Locate the cell with the specified text and output its (X, Y) center coordinate. 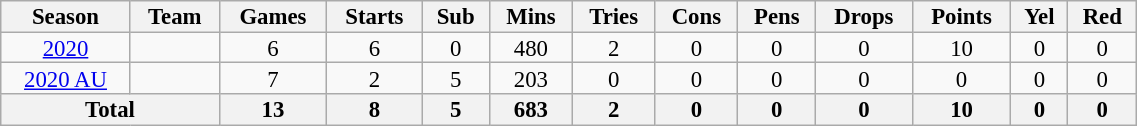
Tries (613, 16)
Yel (1040, 16)
2020 AU (66, 78)
683 (530, 110)
13 (273, 110)
7 (273, 78)
Cons (696, 16)
8 (374, 110)
203 (530, 78)
Mins (530, 16)
Drops (864, 16)
Pens (777, 16)
2020 (66, 48)
Total (110, 110)
480 (530, 48)
Games (273, 16)
Sub (456, 16)
Season (66, 16)
Points (962, 16)
Red (1102, 16)
Starts (374, 16)
Team (174, 16)
